Provide the (x, y) coordinate of the cell's center where the given text is located.  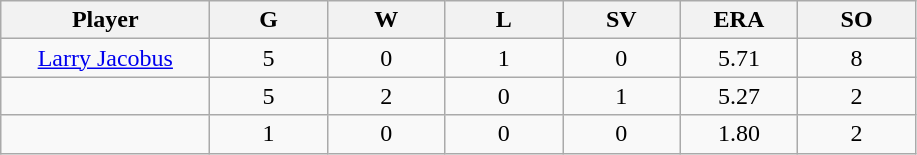
ERA (739, 20)
W (386, 20)
Larry Jacobus (106, 58)
8 (857, 58)
5.71 (739, 58)
L (504, 20)
Player (106, 20)
1.80 (739, 134)
SV (622, 20)
5.27 (739, 96)
SO (857, 20)
G (269, 20)
